Locate the cell with the specified text and output its [X, Y] center coordinate. 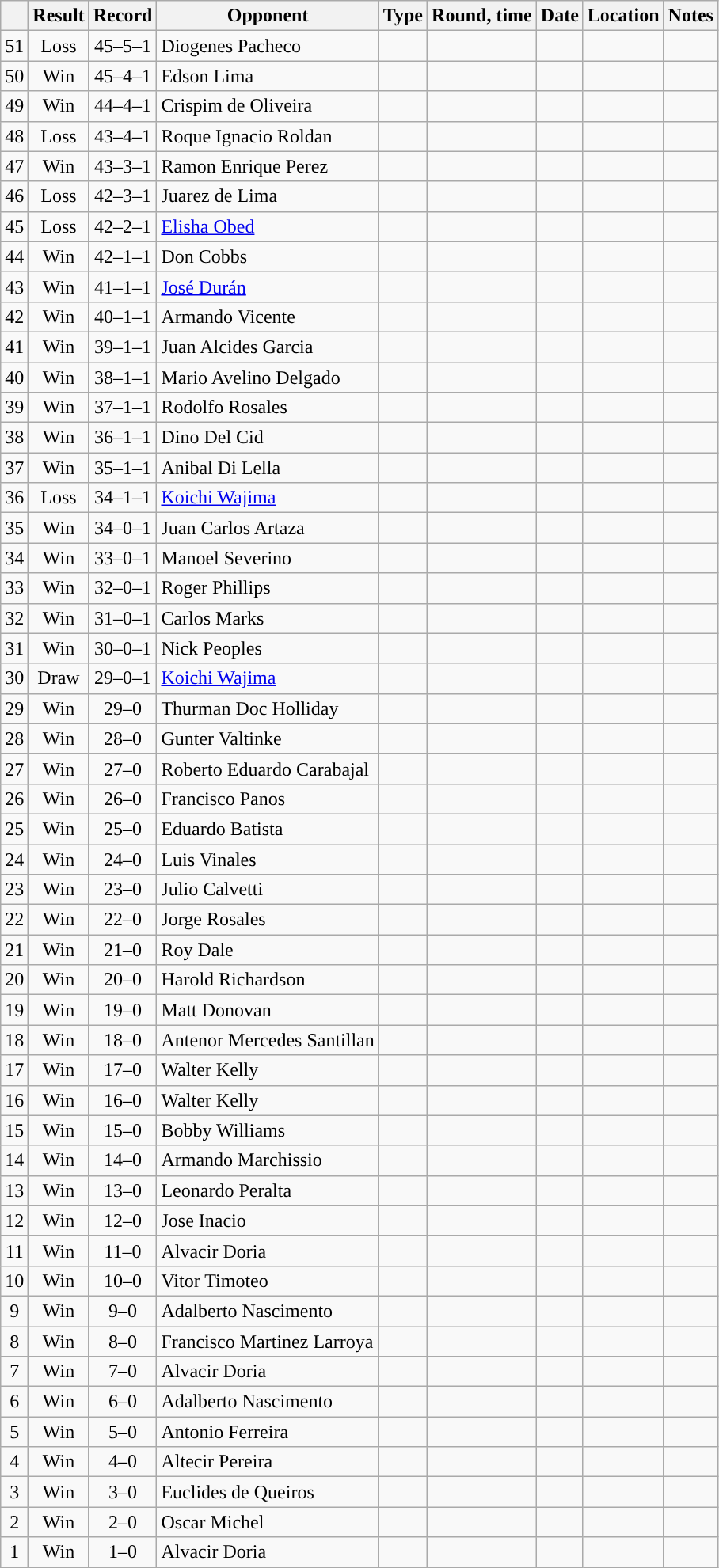
49 [14, 106]
18 [14, 1040]
34–0–1 [123, 528]
5–0 [123, 1432]
46 [14, 196]
20–0 [123, 980]
4–0 [123, 1462]
Draw [59, 678]
Manoel Severino [268, 558]
Eduardo Batista [268, 829]
42–1–1 [123, 256]
Notes [690, 16]
Leonardo Peralta [268, 1190]
Roger Phillips [268, 588]
Ramon Enrique Perez [268, 166]
5 [14, 1432]
Thurman Doc Holliday [268, 708]
Harold Richardson [268, 980]
39–1–1 [123, 347]
Edson Lima [268, 76]
29–0 [123, 708]
7–0 [123, 1372]
37 [14, 468]
14–0 [123, 1160]
43–4–1 [123, 136]
Carlos Marks [268, 618]
Julio Calvetti [268, 890]
2–0 [123, 1522]
Oscar Michel [268, 1522]
43 [14, 287]
30 [14, 678]
Jose Inacio [268, 1221]
Juan Alcides Garcia [268, 347]
44 [14, 256]
11–0 [123, 1251]
47 [14, 166]
20 [14, 980]
6 [14, 1402]
Location [623, 16]
Altecir Pereira [268, 1462]
30–0–1 [123, 648]
42 [14, 317]
32 [14, 618]
10–0 [123, 1281]
José Durán [268, 287]
Roque Ignacio Roldan [268, 136]
3–0 [123, 1492]
Roberto Eduardo Carabajal [268, 769]
42–3–1 [123, 196]
Euclides de Queiros [268, 1492]
Crispim de Oliveira [268, 106]
41 [14, 347]
28 [14, 738]
8–0 [123, 1342]
40–1–1 [123, 317]
38–1–1 [123, 378]
45–4–1 [123, 76]
Francisco Martinez Larroya [268, 1342]
27–0 [123, 769]
25–0 [123, 829]
Don Cobbs [268, 256]
Gunter Valtinke [268, 738]
12–0 [123, 1221]
33–0–1 [123, 558]
28–0 [123, 738]
44–4–1 [123, 106]
17 [14, 1070]
13 [14, 1190]
23 [14, 890]
48 [14, 136]
38 [14, 438]
25 [14, 829]
Anibal Di Lella [268, 468]
Result [59, 16]
21–0 [123, 950]
16–0 [123, 1100]
Diogenes Pacheco [268, 46]
29–0–1 [123, 678]
12 [14, 1221]
13–0 [123, 1190]
43–3–1 [123, 166]
Nick Peoples [268, 648]
7 [14, 1372]
1 [14, 1552]
33 [14, 588]
21 [14, 950]
39 [14, 408]
Round, time [482, 16]
11 [14, 1251]
41–1–1 [123, 287]
Dino Del Cid [268, 438]
37–1–1 [123, 408]
Antonio Ferreira [268, 1432]
31 [14, 648]
Armando Marchissio [268, 1160]
18–0 [123, 1040]
9–0 [123, 1311]
36 [14, 498]
Juan Carlos Artaza [268, 528]
31–0–1 [123, 618]
8 [14, 1342]
Rodolfo Rosales [268, 408]
32–0–1 [123, 588]
Mario Avelino Delgado [268, 378]
Armando Vicente [268, 317]
42–2–1 [123, 226]
Matt Donovan [268, 1010]
35–1–1 [123, 468]
50 [14, 76]
Luis Vinales [268, 859]
17–0 [123, 1070]
Francisco Panos [268, 799]
Opponent [268, 16]
36–1–1 [123, 438]
2 [14, 1522]
15–0 [123, 1130]
Bobby Williams [268, 1130]
Type [402, 16]
22–0 [123, 920]
19–0 [123, 1010]
Record [123, 16]
4 [14, 1462]
22 [14, 920]
26–0 [123, 799]
24 [14, 859]
29 [14, 708]
Elisha Obed [268, 226]
27 [14, 769]
1–0 [123, 1552]
6–0 [123, 1402]
45 [14, 226]
26 [14, 799]
34 [14, 558]
34–1–1 [123, 498]
51 [14, 46]
Roy Dale [268, 950]
14 [14, 1160]
24–0 [123, 859]
10 [14, 1281]
9 [14, 1311]
45–5–1 [123, 46]
40 [14, 378]
3 [14, 1492]
19 [14, 1010]
16 [14, 1100]
23–0 [123, 890]
Date [559, 16]
Antenor Mercedes Santillan [268, 1040]
Vitor Timoteo [268, 1281]
Juarez de Lima [268, 196]
Jorge Rosales [268, 920]
35 [14, 528]
15 [14, 1130]
